Search for the cell housing the specified text and yield its (X, Y) center coordinate. 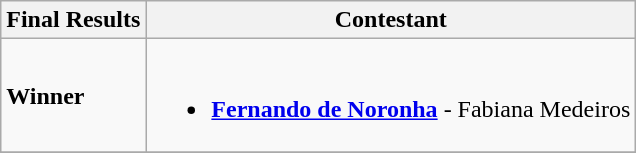
Winner (74, 96)
Final Results (74, 20)
Contestant (391, 20)
Fernando de Noronha - Fabiana Medeiros (391, 96)
